Return the [X, Y] coordinate for the center point of the cell that contains the specified text.  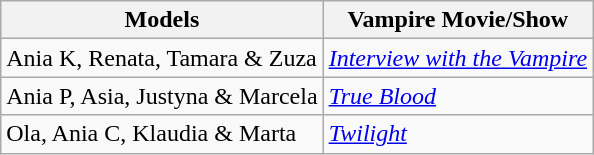
True Blood [458, 96]
Ola, Ania C, Klaudia & Marta [162, 134]
Interview with the Vampire [458, 58]
Twilight [458, 134]
Ania P, Asia, Justyna & Marcela [162, 96]
Ania K, Renata, Tamara & Zuza [162, 58]
Vampire Movie/Show [458, 20]
Models [162, 20]
